Locate the cell with the specified text and output its (X, Y) center coordinate. 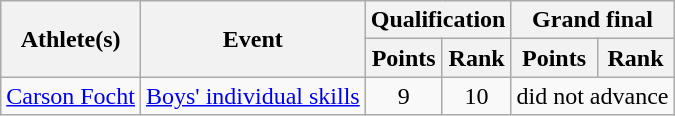
Grand final (592, 20)
did not advance (592, 96)
Boys' individual skills (252, 96)
Athlete(s) (71, 39)
Carson Focht (71, 96)
Event (252, 39)
Qualification (438, 20)
9 (404, 96)
10 (476, 96)
